Output the (x, y) coordinate of the center of the cell containing the given text.  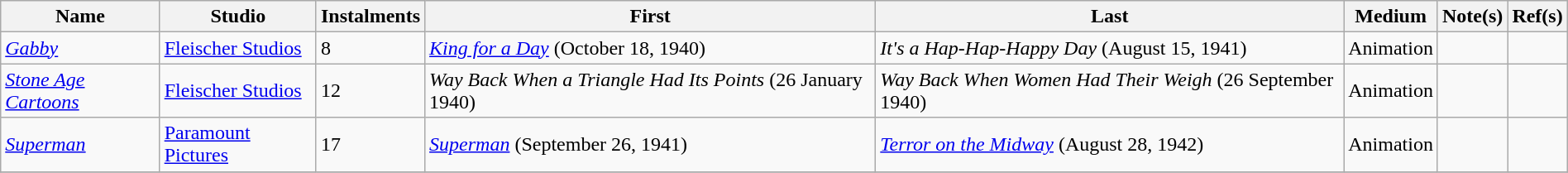
Name (80, 17)
Note(s) (1472, 17)
Superman (80, 144)
Instalments (370, 17)
8 (370, 48)
Medium (1391, 17)
Studio (238, 17)
Stone Age Cartoons (80, 91)
12 (370, 91)
Last (1110, 17)
Way Back When Women Had Their Weigh (26 September 1940) (1110, 91)
Paramount Pictures (238, 144)
Superman (September 26, 1941) (650, 144)
Way Back When a Triangle Had Its Points (26 January 1940) (650, 91)
Terror on the Midway (August 28, 1942) (1110, 144)
First (650, 17)
King for a Day (October 18, 1940) (650, 48)
It's a Hap-Hap-Happy Day (August 15, 1941) (1110, 48)
Ref(s) (1537, 17)
Gabby (80, 48)
17 (370, 144)
